Output the (x, y) coordinate of the center of the cell containing the given text.  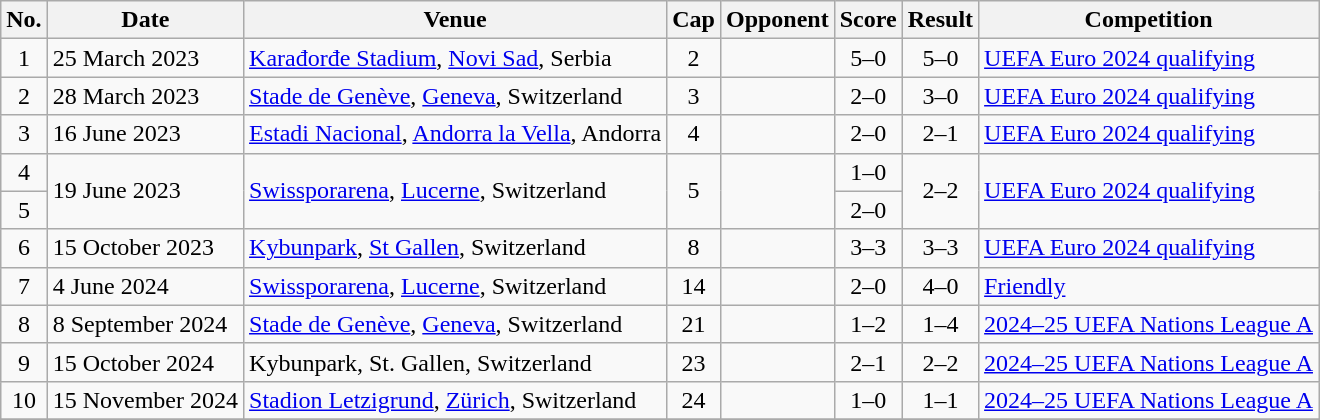
15 October 2023 (145, 248)
Venue (456, 20)
Kybunpark, St Gallen, Switzerland (456, 248)
Stadion Letzigrund, Zürich, Switzerland (456, 400)
25 March 2023 (145, 58)
1–4 (940, 324)
No. (24, 20)
1 (24, 58)
6 (24, 248)
Cap (694, 20)
1–2 (868, 324)
4–0 (940, 286)
7 (24, 286)
Karađorđe Stadium, Novi Sad, Serbia (456, 58)
14 (694, 286)
1–1 (940, 400)
9 (24, 362)
4 June 2024 (145, 286)
Opponent (777, 20)
Competition (1149, 20)
Kybunpark, St. Gallen, Switzerland (456, 362)
3–0 (940, 96)
15 October 2024 (145, 362)
Score (868, 20)
19 June 2023 (145, 191)
23 (694, 362)
16 June 2023 (145, 134)
Result (940, 20)
28 March 2023 (145, 96)
Friendly (1149, 286)
Estadi Nacional, Andorra la Vella, Andorra (456, 134)
24 (694, 400)
10 (24, 400)
8 September 2024 (145, 324)
21 (694, 324)
15 November 2024 (145, 400)
Date (145, 20)
